Provide the [X, Y] coordinate of the cell's center where the given text is located.  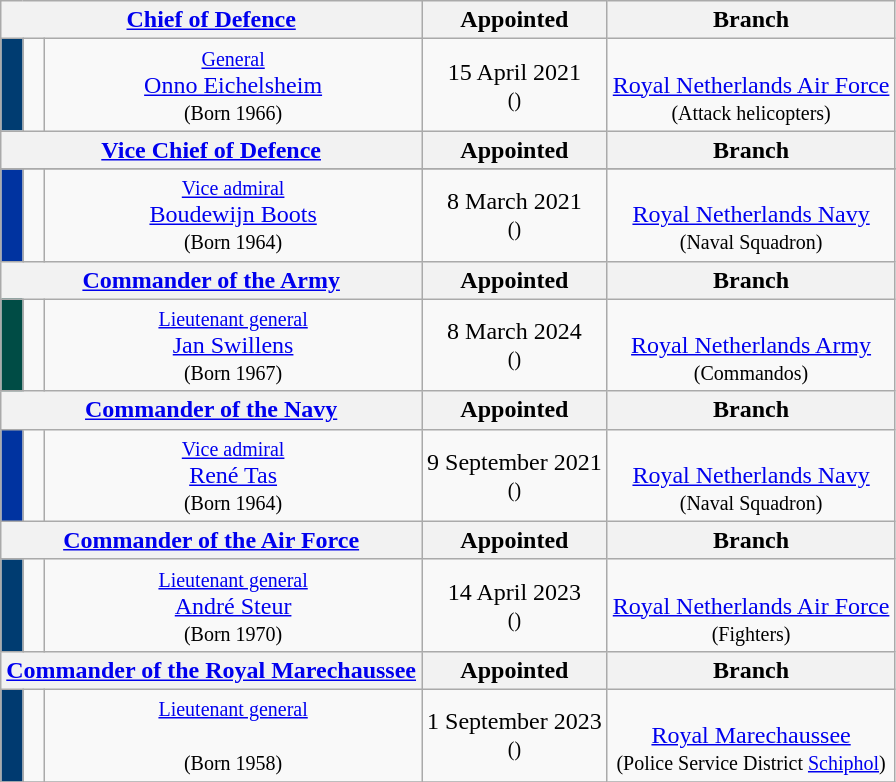
Lieutenant general (Born 1958) [234, 735]
15 April 2021 () [515, 85]
Royal Netherlands Army (Commandos) [751, 345]
8 March 2021 () [515, 215]
Commander of the Army [212, 280]
General Onno Eichelsheim (Born 1966) [234, 85]
Commander of the Royal Marechaussee [212, 670]
14 April 2023 () [515, 605]
Vice admiral Boudewijn Boots (Born 1964) [234, 215]
Chief of Defence [212, 20]
Commander of the Air Force [212, 540]
Lieutenant general Jan Swillens (Born 1967) [234, 345]
Royal Netherlands Air Force (Fighters) [751, 605]
9 September 2021 () [515, 475]
Vice Chief of Defence [212, 150]
Commander of the Navy [212, 410]
1 September 2023 () [515, 735]
Vice admiral René Tas (Born 1964) [234, 475]
8 March 2024 () [515, 345]
Royal Netherlands Air Force (Attack helicopters) [751, 85]
Royal Marechaussee (Police Service District Schiphol) [751, 735]
Lieutenant general André Steur (Born 1970) [234, 605]
